Identify which cell holds the provided text, then report its (x, y) central coordinate. 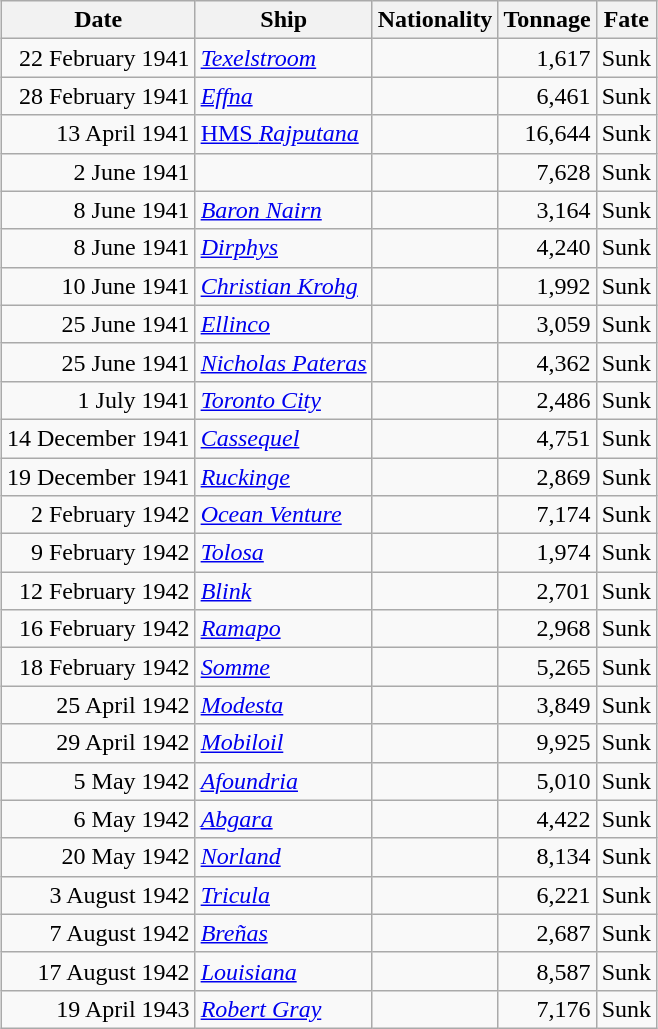
Fate (626, 20)
22 February 1941 (98, 58)
Abgara (284, 819)
6,461 (547, 96)
9,925 (547, 743)
4,751 (547, 438)
4,362 (547, 362)
Texelstroom (284, 58)
3,849 (547, 705)
HMS Rajputana (284, 134)
2,869 (547, 477)
4,422 (547, 819)
3,164 (547, 210)
29 April 1942 (98, 743)
17 August 1942 (98, 971)
6 May 1942 (98, 819)
Toronto City (284, 400)
10 June 1941 (98, 286)
Tolosa (284, 553)
7 August 1942 (98, 933)
Baron Nairn (284, 210)
2,486 (547, 400)
7,174 (547, 515)
Effna (284, 96)
9 February 1942 (98, 553)
16,644 (547, 134)
7,176 (547, 1009)
Somme (284, 667)
16 February 1942 (98, 629)
Modesta (284, 705)
20 May 1942 (98, 857)
3,059 (547, 324)
8,587 (547, 971)
8,134 (547, 857)
1,617 (547, 58)
Blink (284, 591)
2 February 1942 (98, 515)
1,992 (547, 286)
Nationality (435, 20)
19 April 1943 (98, 1009)
Mobiloil (284, 743)
Ellinco (284, 324)
28 February 1941 (98, 96)
3 August 1942 (98, 895)
13 April 1941 (98, 134)
Louisiana (284, 971)
7,628 (547, 172)
2,968 (547, 629)
Ramapo (284, 629)
5,265 (547, 667)
18 February 1942 (98, 667)
Cassequel (284, 438)
12 February 1942 (98, 591)
Afoundria (284, 781)
25 April 1942 (98, 705)
1,974 (547, 553)
5 May 1942 (98, 781)
5,010 (547, 781)
Ship (284, 20)
Ocean Venture (284, 515)
Dirphys (284, 248)
Breñas (284, 933)
Tonnage (547, 20)
2,701 (547, 591)
14 December 1941 (98, 438)
4,240 (547, 248)
1 July 1941 (98, 400)
Robert Gray (284, 1009)
19 December 1941 (98, 477)
2 June 1941 (98, 172)
Date (98, 20)
Christian Krohg (284, 286)
Nicholas Pateras (284, 362)
Norland (284, 857)
Ruckinge (284, 477)
6,221 (547, 895)
2,687 (547, 933)
Tricula (284, 895)
